From the cell containing the given text, extract its center point as (x, y) coordinate. 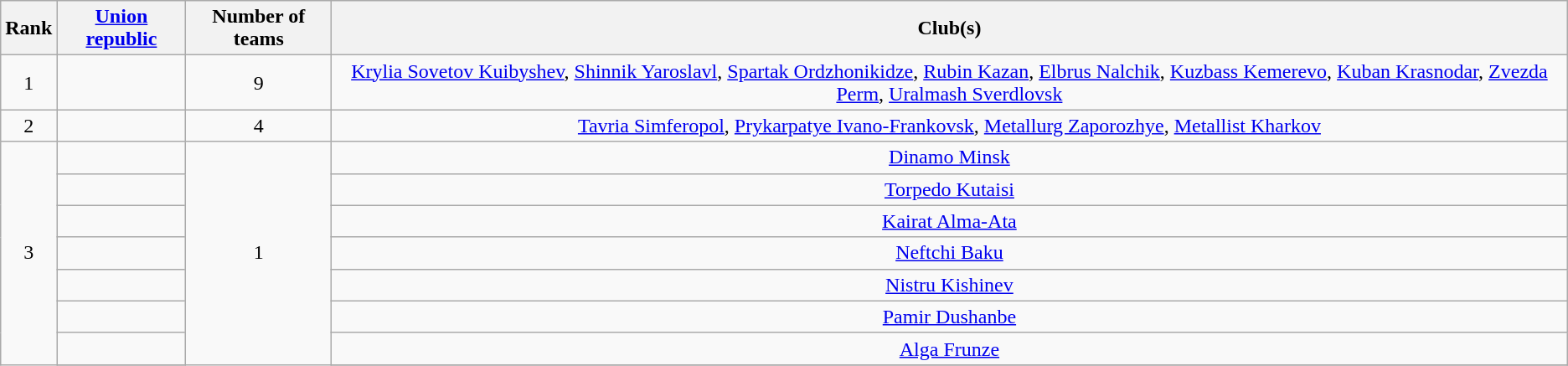
Nistru Kishinev (950, 285)
Alga Frunze (950, 348)
Dinamo Minsk (950, 157)
9 (259, 82)
Kairat Alma-Ata (950, 221)
3 (28, 253)
Number of teams (259, 28)
Pamir Dushanbe (950, 317)
Rank (28, 28)
2 (28, 126)
4 (259, 126)
Union republic (121, 28)
Neftchi Baku (950, 253)
Torpedo Kutaisi (950, 189)
Tavria Simferopol, Prykarpatye Ivano-Frankovsk, Metallurg Zaporozhye, Metallist Kharkov (950, 126)
Club(s) (950, 28)
